Locate the cell with the specified text and output its [x, y] center coordinate. 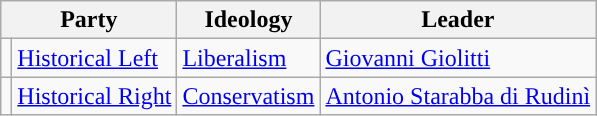
Ideology [248, 20]
Liberalism [248, 58]
Conservatism [248, 96]
Party [89, 20]
Leader [458, 20]
Historical Left [94, 58]
Historical Right [94, 96]
Giovanni Giolitti [458, 58]
Antonio Starabba di Rudinì [458, 96]
